Determine the (X, Y) coordinate at the center of the cell enclosing the given text.  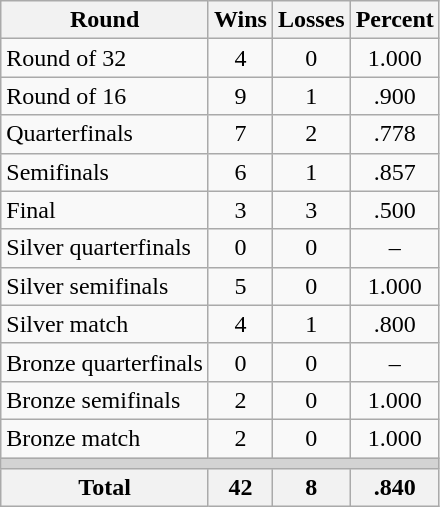
Bronze match (105, 438)
Bronze quarterfinals (105, 362)
.800 (394, 324)
.900 (394, 96)
Semifinals (105, 172)
42 (240, 488)
Round (105, 20)
.857 (394, 172)
Silver match (105, 324)
9 (240, 96)
Quarterfinals (105, 134)
Round of 16 (105, 96)
.840 (394, 488)
Percent (394, 20)
6 (240, 172)
7 (240, 134)
Silver semifinals (105, 286)
.778 (394, 134)
8 (311, 488)
5 (240, 286)
Final (105, 210)
Wins (240, 20)
Silver quarterfinals (105, 248)
Bronze semifinals (105, 400)
Round of 32 (105, 58)
.500 (394, 210)
Losses (311, 20)
Total (105, 488)
